Determine the (x, y) coordinate at the center of the cell enclosing the given text.  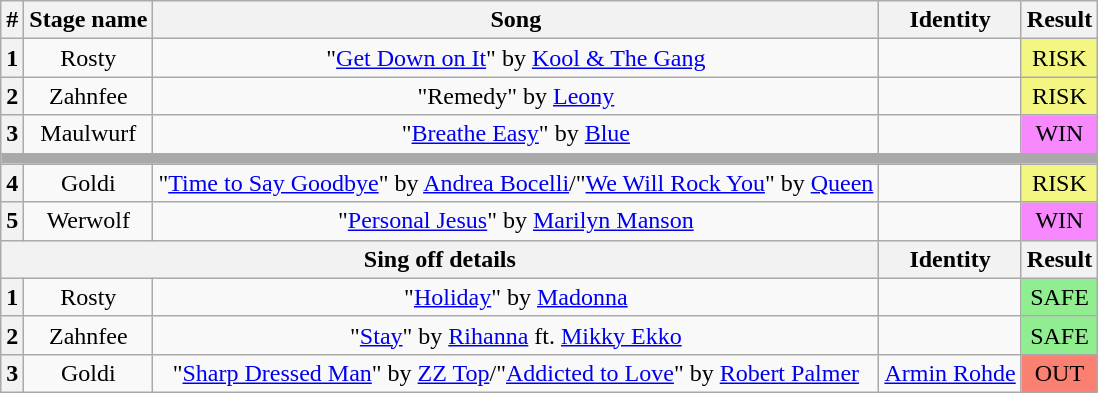
OUT (1059, 373)
Maulwurf (88, 134)
Song (516, 20)
"Sharp Dressed Man" by ZZ Top/"Addicted to Love" by Robert Palmer (516, 373)
Armin Rohde (950, 373)
"Stay" by Rihanna ft. Mikky Ekko (516, 335)
5 (12, 221)
# (12, 20)
"Breathe Easy" by Blue (516, 134)
"Personal Jesus" by Marilyn Manson (516, 221)
"Holiday" by Madonna (516, 297)
4 (12, 183)
"Remedy" by Leony (516, 96)
"Get Down on It" by Kool & The Gang (516, 58)
Werwolf (88, 221)
Stage name (88, 20)
"Time to Say Goodbye" by Andrea Bocelli/"We Will Rock You" by Queen (516, 183)
Sing off details (440, 259)
